For the text-containing cell, return its midpoint in [x, y] coordinate format. 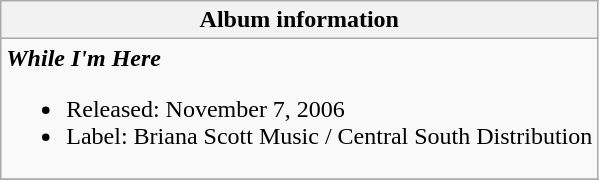
Album information [300, 20]
While I'm HereReleased: November 7, 2006Label: Briana Scott Music / Central South Distribution [300, 109]
